From the cell containing the given text, extract its center point as (X, Y) coordinate. 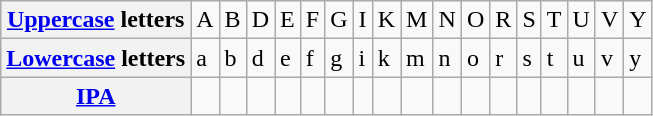
K (386, 20)
e (288, 58)
U (581, 20)
E (288, 20)
N (447, 20)
u (581, 58)
v (609, 58)
T (554, 20)
t (554, 58)
d (260, 58)
g (339, 58)
Uppercase letters (96, 20)
s (529, 58)
o (475, 58)
IPA (96, 96)
n (447, 58)
Lowercase letters (96, 58)
S (529, 20)
m (417, 58)
Y (638, 20)
M (417, 20)
r (504, 58)
a (205, 58)
I (362, 20)
b (232, 58)
A (205, 20)
O (475, 20)
f (312, 58)
k (386, 58)
B (232, 20)
G (339, 20)
y (638, 58)
D (260, 20)
V (609, 20)
R (504, 20)
i (362, 58)
F (312, 20)
